Extract the (X, Y) coordinate from the center of the cell holding the provided text.  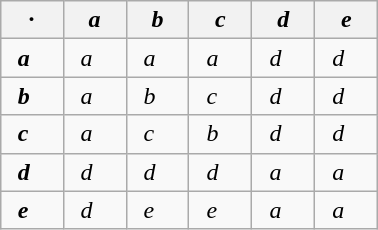
· (32, 20)
